From the cell containing the given text, extract its center point as [X, Y] coordinate. 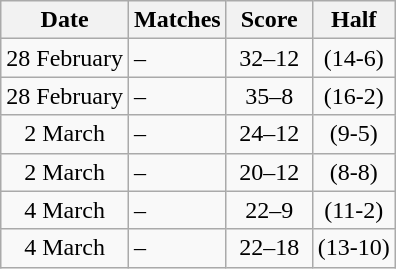
Date [65, 20]
(11-2) [354, 210]
22–9 [269, 210]
24–12 [269, 134]
Matches [177, 20]
(13-10) [354, 248]
Half [354, 20]
22–18 [269, 248]
(8-8) [354, 172]
Score [269, 20]
(9-5) [354, 134]
(14-6) [354, 58]
20–12 [269, 172]
32–12 [269, 58]
35–8 [269, 96]
(16-2) [354, 96]
